From the cell containing the given text, extract its center point as [X, Y] coordinate. 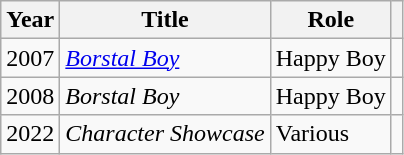
2008 [30, 96]
2022 [30, 134]
Various [330, 134]
Character Showcase [165, 134]
Year [30, 20]
Role [330, 20]
2007 [30, 58]
Title [165, 20]
